Extract the (X, Y) coordinate from the center of the cell holding the provided text.  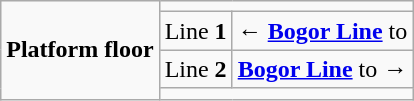
Platform floor (80, 50)
Line 2 (196, 69)
Bogor Line to → (322, 69)
← Bogor Line to (322, 31)
Line 1 (196, 31)
